Find where the given text appears and provide that cell's center as [x, y] coordinate. 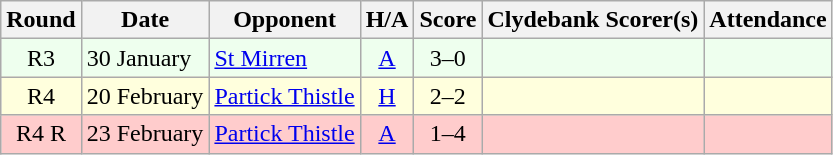
Score [448, 20]
Clydebank Scorer(s) [593, 20]
Date [145, 20]
R3 [41, 58]
23 February [145, 134]
30 January [145, 58]
2–2 [448, 96]
H/A [387, 20]
Round [41, 20]
3–0 [448, 58]
1–4 [448, 134]
Attendance [768, 20]
20 February [145, 96]
R4 [41, 96]
R4 R [41, 134]
H [387, 96]
St Mirren [284, 58]
Opponent [284, 20]
